Provide the (x, y) coordinate of the cell's center where the given text is located.  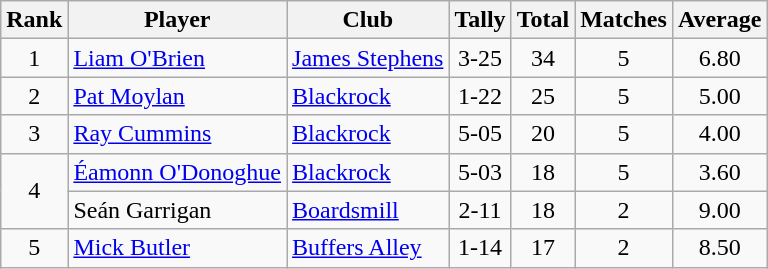
6.80 (720, 58)
Seán Garrigan (178, 210)
25 (543, 96)
Buffers Alley (368, 248)
Boardsmill (368, 210)
Éamonn O'Donoghue (178, 172)
Matches (624, 20)
4.00 (720, 134)
1-14 (480, 248)
17 (543, 248)
20 (543, 134)
5-03 (480, 172)
Mick Butler (178, 248)
34 (543, 58)
3-25 (480, 58)
4 (34, 191)
5-05 (480, 134)
8.50 (720, 248)
Ray Cummins (178, 134)
Average (720, 20)
Liam O'Brien (178, 58)
3 (34, 134)
9.00 (720, 210)
Club (368, 20)
5.00 (720, 96)
Player (178, 20)
1-22 (480, 96)
Pat Moylan (178, 96)
2-11 (480, 210)
Rank (34, 20)
1 (34, 58)
James Stephens (368, 58)
Tally (480, 20)
Total (543, 20)
3.60 (720, 172)
